Pinpoint the cell where the given text exists, returning its (X, Y) midpoint coordinate. 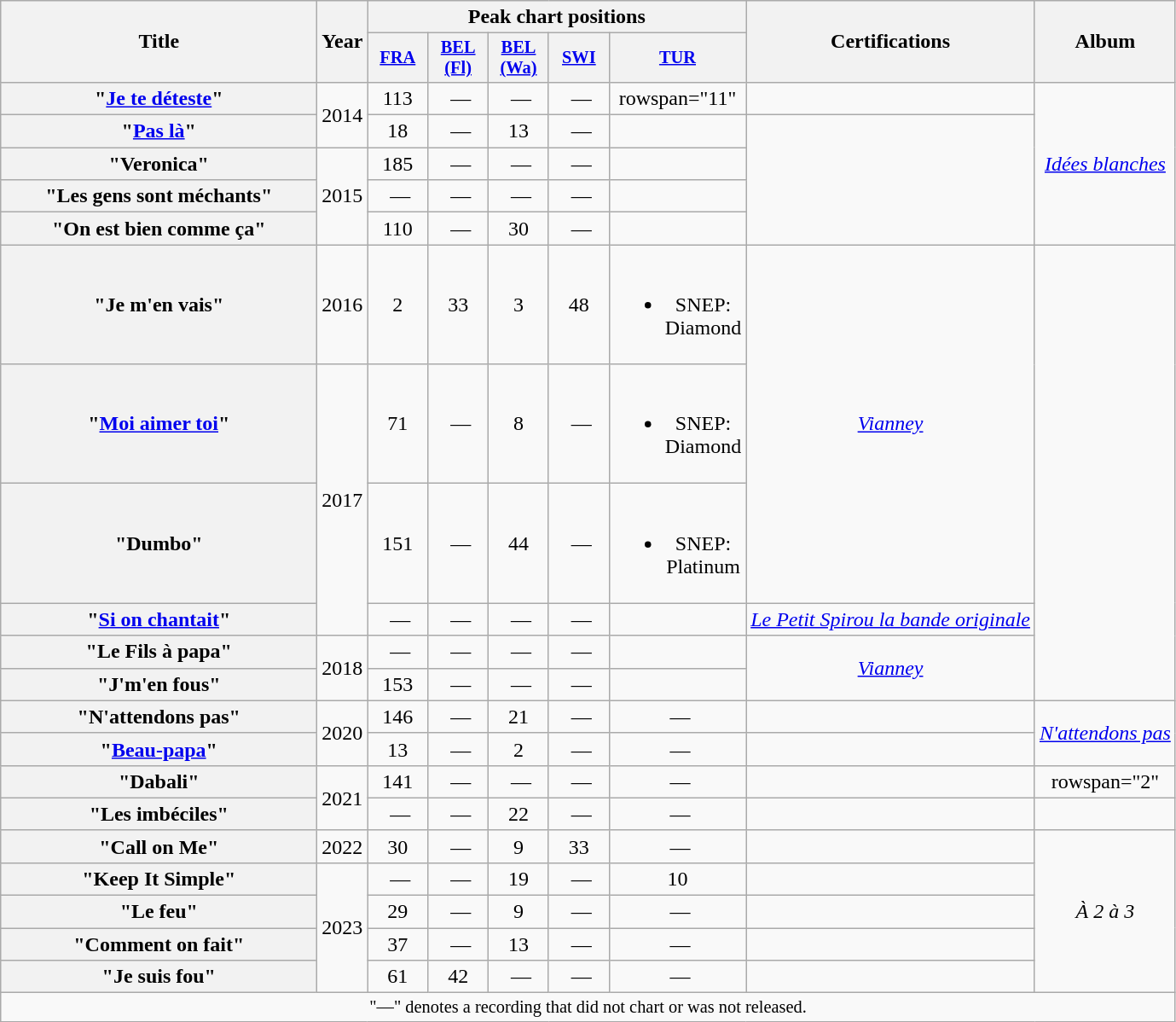
22 (518, 814)
"Beau-papa" (159, 749)
"Le feu" (159, 912)
141 (397, 781)
8 (518, 424)
29 (397, 912)
"Dabali" (159, 781)
BEL(Wa) (518, 58)
BEL(Fl) (459, 58)
"Si on chantait" (159, 619)
2015 (343, 196)
Album (1105, 42)
"Call on Me" (159, 846)
2021 (343, 798)
19 (518, 879)
SNEP: Platinum (677, 543)
rowspan="11" (677, 98)
2020 (343, 733)
"Veronica" (159, 164)
"—" denotes a recording that did not chart or was not released. (588, 1007)
"Keep It Simple" (159, 879)
"Les gens sont méchants" (159, 196)
Certifications (890, 42)
rowspan="2" (1105, 781)
2017 (343, 500)
153 (397, 684)
44 (518, 543)
"Je te déteste" (159, 98)
42 (459, 977)
185 (397, 164)
110 (397, 229)
"Je m'en vais" (159, 305)
10 (677, 879)
"Dumbo" (159, 543)
"Les imbéciles" (159, 814)
"N'attendons pas" (159, 717)
"Comment on fait" (159, 944)
Le Petit Spirou la bande originale (890, 619)
3 (518, 305)
À 2 à 3 (1105, 911)
2014 (343, 114)
FRA (397, 58)
Year (343, 42)
N'attendons pas (1105, 733)
113 (397, 98)
Peak chart positions (557, 17)
37 (397, 944)
146 (397, 717)
TUR (677, 58)
"On est bien comme ça" (159, 229)
"Le Fils à papa" (159, 652)
2016 (343, 305)
"J'm'en fous" (159, 684)
"Moi aimer toi" (159, 424)
18 (397, 131)
Title (159, 42)
21 (518, 717)
71 (397, 424)
2018 (343, 668)
Idées blanches (1105, 163)
SWI (578, 58)
48 (578, 305)
"Je suis fou" (159, 977)
2023 (343, 927)
2022 (343, 846)
151 (397, 543)
"Pas là" (159, 131)
61 (397, 977)
